Return [X, Y] of the center of cell containing provided text 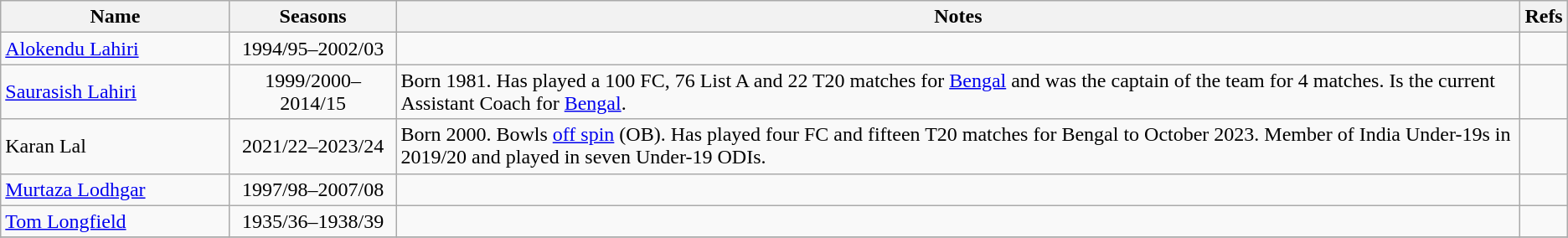
1997/98–2007/08 [313, 189]
1999/2000–2014/15 [313, 92]
Tom Longfield [116, 221]
1935/36–1938/39 [313, 221]
Murtaza Lodhgar [116, 189]
Name [116, 17]
2021/22–2023/24 [313, 146]
Saurasish Lahiri [116, 92]
1994/95–2002/03 [313, 49]
Karan Lal [116, 146]
Alokendu Lahiri [116, 49]
Notes [958, 17]
Refs [1544, 17]
Seasons [313, 17]
